Return the (x, y) coordinate for the center point of the cell that contains the specified text.  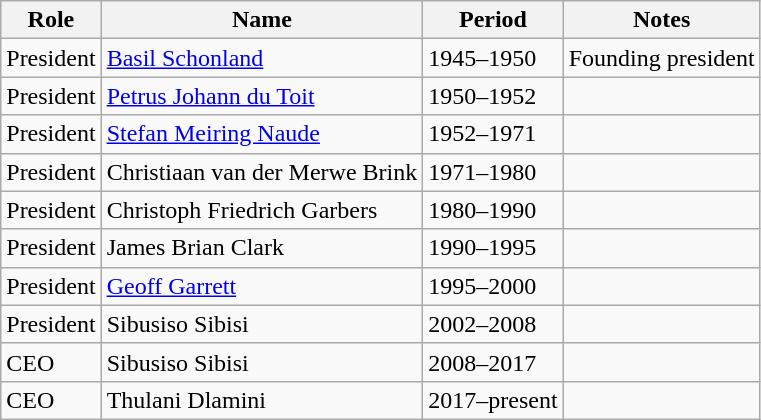
2008–2017 (493, 362)
1950–1952 (493, 96)
James Brian Clark (262, 248)
1980–1990 (493, 210)
2017–present (493, 400)
Thulani Dlamini (262, 400)
Geoff Garrett (262, 286)
Basil Schonland (262, 58)
Founding president (662, 58)
Christoph Friedrich Garbers (262, 210)
1995–2000 (493, 286)
Name (262, 20)
Christiaan van der Merwe Brink (262, 172)
2002–2008 (493, 324)
Petrus Johann du Toit (262, 96)
1945–1950 (493, 58)
1971–1980 (493, 172)
Stefan Meiring Naude (262, 134)
Period (493, 20)
Notes (662, 20)
1990–1995 (493, 248)
Role (51, 20)
1952–1971 (493, 134)
